Locate the cell with the specified text and output its (X, Y) center coordinate. 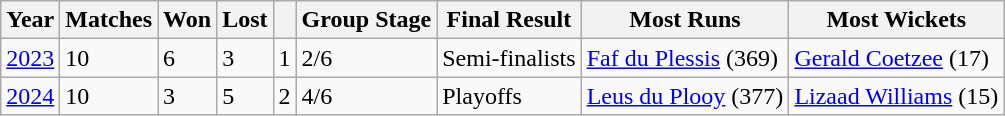
Final Result (509, 20)
Faf du Plessis (369) (685, 58)
Most Wickets (896, 20)
Year (30, 20)
4/6 (366, 96)
Gerald Coetzee (17) (896, 58)
Semi-finalists (509, 58)
5 (245, 96)
2 (284, 96)
Leus du Plooy (377) (685, 96)
2/6 (366, 58)
Lizaad Williams (15) (896, 96)
Matches (109, 20)
2024 (30, 96)
2023 (30, 58)
Most Runs (685, 20)
Playoffs (509, 96)
Lost (245, 20)
Group Stage (366, 20)
Won (188, 20)
1 (284, 58)
6 (188, 58)
